Scan for the cell matching the given text and deliver its (X, Y) coordinate at center. 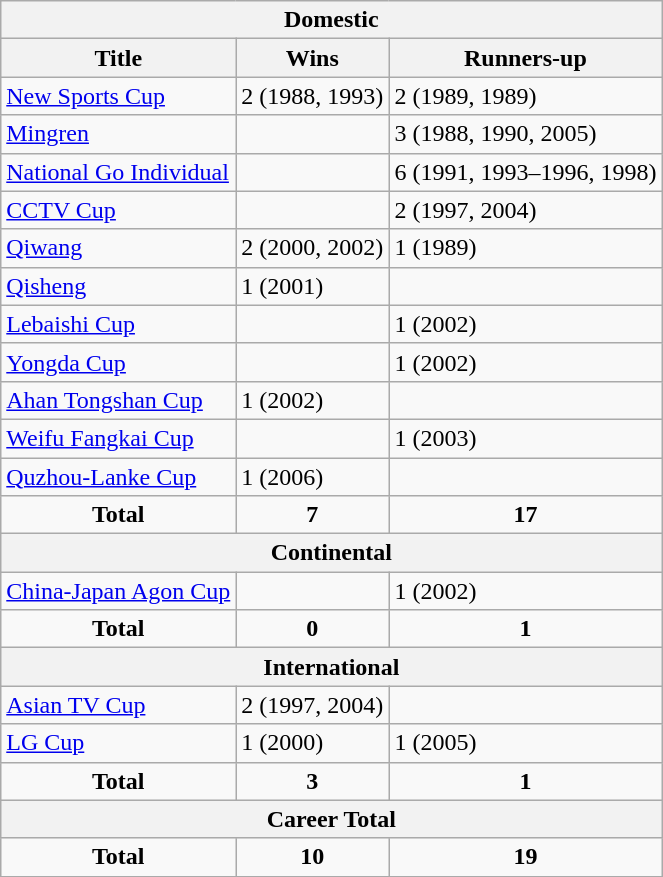
1 (2005) (526, 743)
Ahan Tongshan Cup (118, 400)
1 (2000) (312, 743)
Qisheng (118, 286)
Mingren (118, 134)
Yongda Cup (118, 362)
Runners-up (526, 58)
Asian TV Cup (118, 705)
Domestic (332, 20)
Weifu Fangkai Cup (118, 438)
Quzhou-Lanke Cup (118, 477)
1 (2006) (312, 477)
10 (312, 857)
Career Total (332, 819)
International (332, 667)
3 (312, 781)
19 (526, 857)
National Go Individual (118, 172)
China-Japan Agon Cup (118, 591)
2 (2000, 2002) (312, 248)
0 (312, 629)
2 (1989, 1989) (526, 96)
CCTV Cup (118, 210)
7 (312, 515)
Wins (312, 58)
1 (2003) (526, 438)
17 (526, 515)
Lebaishi Cup (118, 324)
6 (1991, 1993–1996, 1998) (526, 172)
Continental (332, 553)
LG Cup (118, 743)
Title (118, 58)
2 (1988, 1993) (312, 96)
1 (2001) (312, 286)
Qiwang (118, 248)
1 (1989) (526, 248)
3 (1988, 1990, 2005) (526, 134)
New Sports Cup (118, 96)
